Output the [x, y] coordinate of the center of the cell containing the given text.  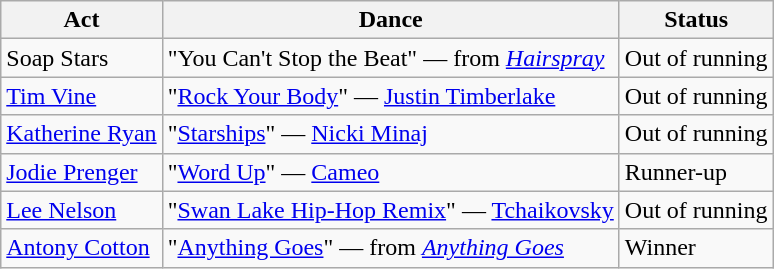
Status [696, 20]
"You Can't Stop the Beat" — from Hairspray [390, 58]
Dance [390, 20]
Winner [696, 248]
Jodie Prenger [82, 172]
Tim Vine [82, 96]
Act [82, 20]
Soap Stars [82, 58]
Katherine Ryan [82, 134]
"Anything Goes" — from Anything Goes [390, 248]
Runner-up [696, 172]
"Rock Your Body" — Justin Timberlake [390, 96]
"Word Up" — Cameo [390, 172]
Antony Cotton [82, 248]
"Starships" — Nicki Minaj [390, 134]
Lee Nelson [82, 210]
"Swan Lake Hip-Hop Remix" — Tchaikovsky [390, 210]
